Search for the cell housing the specified text and yield its (x, y) center coordinate. 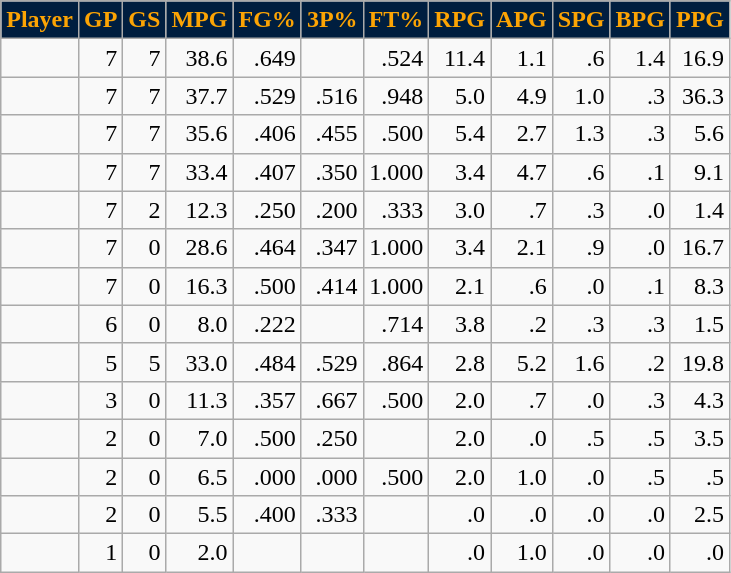
APG (522, 20)
.524 (396, 58)
4.7 (522, 172)
11.3 (200, 400)
.516 (332, 96)
GP (100, 20)
RPG (460, 20)
8.0 (200, 324)
.948 (396, 96)
11.4 (460, 58)
2.8 (460, 362)
SPG (581, 20)
.667 (332, 400)
12.3 (200, 210)
5.4 (460, 134)
35.6 (200, 134)
.714 (396, 324)
.406 (267, 134)
16.7 (700, 248)
.400 (267, 515)
.350 (332, 172)
6 (100, 324)
37.7 (200, 96)
3.8 (460, 324)
8.3 (700, 286)
4.9 (522, 96)
38.6 (200, 58)
1.1 (522, 58)
.464 (267, 248)
5.6 (700, 134)
.347 (332, 248)
.414 (332, 286)
MPG (200, 20)
19.8 (700, 362)
.222 (267, 324)
16.9 (700, 58)
3.0 (460, 210)
1.3 (581, 134)
3 (100, 400)
1.5 (700, 324)
3P% (332, 20)
.9 (581, 248)
FT% (396, 20)
9.1 (700, 172)
.357 (267, 400)
28.6 (200, 248)
36.3 (700, 96)
1 (100, 553)
.407 (267, 172)
GS (144, 20)
.200 (332, 210)
PPG (700, 20)
16.3 (200, 286)
.484 (267, 362)
5.5 (200, 515)
2.7 (522, 134)
5.2 (522, 362)
1.6 (581, 362)
BPG (640, 20)
2.5 (700, 515)
4.3 (700, 400)
.864 (396, 362)
.455 (332, 134)
5.0 (460, 96)
Player (40, 20)
6.5 (200, 477)
.649 (267, 58)
3.5 (700, 438)
7.0 (200, 438)
FG% (267, 20)
33.0 (200, 362)
33.4 (200, 172)
